Provide the [x, y] coordinate of the cell's center where the given text is located.  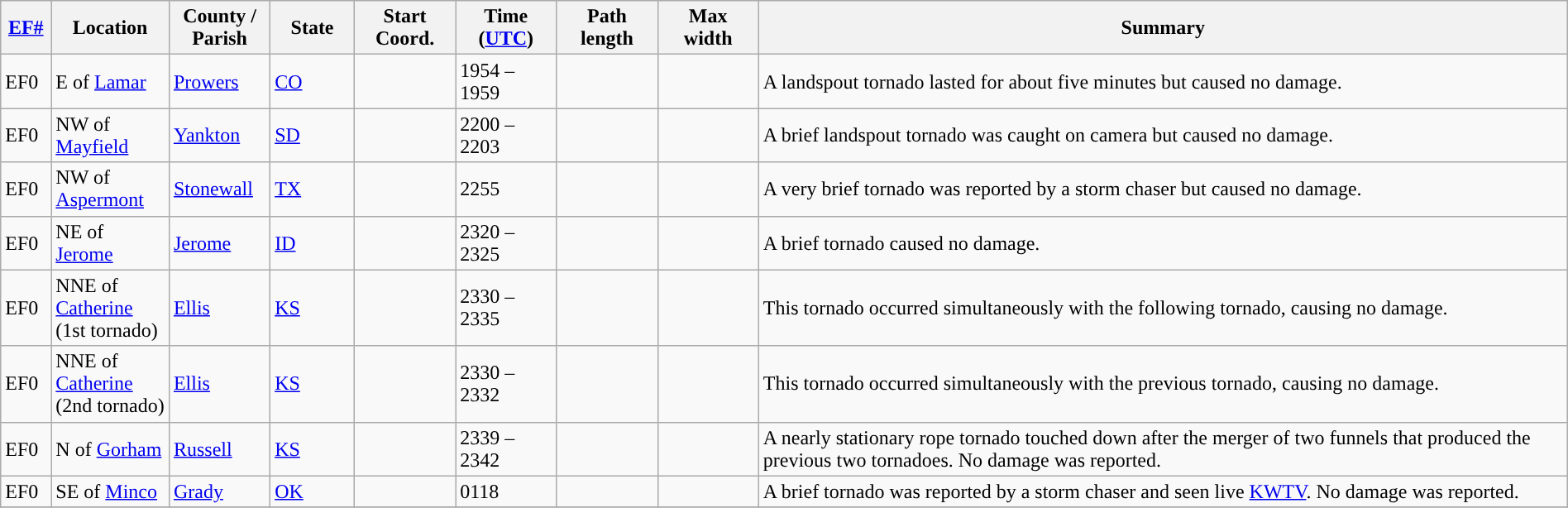
A very brief tornado was reported by a storm chaser but caused no damage. [1163, 189]
OK [313, 491]
This tornado occurred simultaneously with the following tornado, causing no damage. [1163, 308]
NE of Jerome [111, 243]
Summary [1163, 28]
State [313, 28]
Yankton [219, 136]
Time (UTC) [506, 28]
E of Lamar [111, 81]
0118 [506, 491]
2330 – 2335 [506, 308]
EF# [26, 28]
Location [111, 28]
Russell [219, 448]
SE of Minco [111, 491]
A brief tornado caused no damage. [1163, 243]
A brief tornado was reported by a storm chaser and seen live KWTV. No damage was reported. [1163, 491]
2320 – 2325 [506, 243]
A landspout tornado lasted for about five minutes but caused no damage. [1163, 81]
Grady [219, 491]
NW of Aspermont [111, 189]
CO [313, 81]
A brief landspout tornado was caught on camera but caused no damage. [1163, 136]
Prowers [219, 81]
Max width [708, 28]
County / Parish [219, 28]
2255 [506, 189]
Stonewall [219, 189]
Path length [607, 28]
N of Gorham [111, 448]
NW of Mayfield [111, 136]
A nearly stationary rope tornado touched down after the merger of two funnels that produced the previous two tornadoes. No damage was reported. [1163, 448]
1954 – 1959 [506, 81]
This tornado occurred simultaneously with the previous tornado, causing no damage. [1163, 384]
2339 – 2342 [506, 448]
Start Coord. [404, 28]
SD [313, 136]
Jerome [219, 243]
ID [313, 243]
2200 – 2203 [506, 136]
NNE of Catherine (2nd tornado) [111, 384]
TX [313, 189]
2330 – 2332 [506, 384]
NNE of Catherine (1st tornado) [111, 308]
